Search for the cell housing the specified text and yield its [x, y] center coordinate. 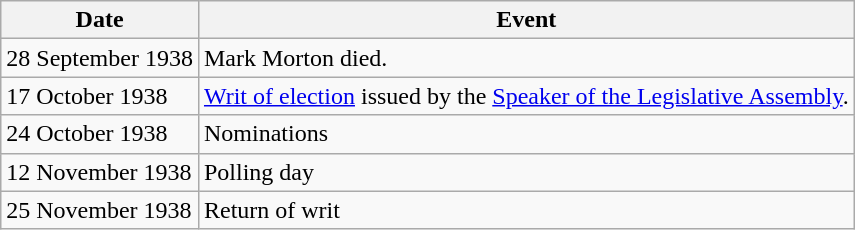
Polling day [526, 172]
24 October 1938 [100, 134]
28 September 1938 [100, 58]
Nominations [526, 134]
17 October 1938 [100, 96]
Return of writ [526, 210]
Mark Morton died. [526, 58]
25 November 1938 [100, 210]
Writ of election issued by the Speaker of the Legislative Assembly. [526, 96]
12 November 1938 [100, 172]
Event [526, 20]
Date [100, 20]
